Capture the cell that displays the provided text and extract its (x, y) central coordinate. 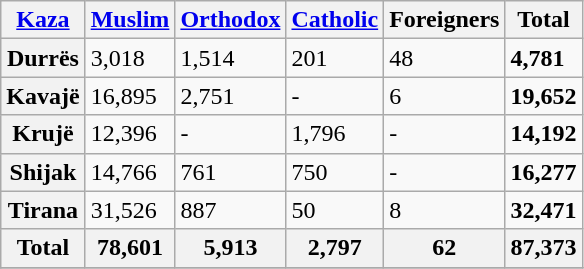
87,373 (544, 248)
Orthodox (230, 20)
2,797 (335, 248)
48 (444, 58)
14,192 (544, 134)
Krujë (43, 134)
5,913 (230, 248)
Foreigners (444, 20)
1,796 (335, 134)
201 (335, 58)
Kaza (43, 20)
12,396 (130, 134)
62 (444, 248)
50 (335, 210)
6 (444, 96)
2,751 (230, 96)
1,514 (230, 58)
Shijak (43, 172)
761 (230, 172)
8 (444, 210)
887 (230, 210)
16,277 (544, 172)
14,766 (130, 172)
16,895 (130, 96)
3,018 (130, 58)
Tirana (43, 210)
Kavajë (43, 96)
Durrës (43, 58)
31,526 (130, 210)
32,471 (544, 210)
19,652 (544, 96)
4,781 (544, 58)
750 (335, 172)
Muslim (130, 20)
Catholic (335, 20)
78,601 (130, 248)
